Return (x, y) of the center of cell containing provided text 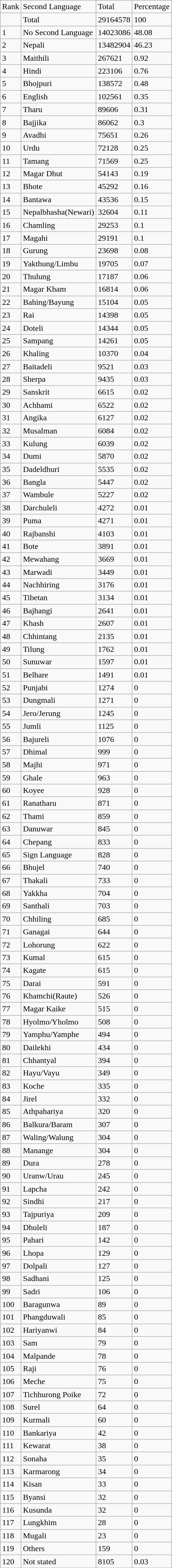
55 (11, 726)
1271 (114, 700)
Sadhani (58, 1279)
97 (11, 1266)
44 (11, 585)
29191 (114, 238)
1491 (114, 675)
1762 (114, 649)
5447 (114, 482)
6039 (114, 444)
Thulung (58, 276)
93 (11, 1215)
Tajpuriya (58, 1215)
58 (11, 765)
9 (11, 135)
0.08 (152, 251)
14023086 (114, 32)
101 (11, 1317)
24 (11, 328)
Magahi (58, 238)
5535 (114, 469)
Hariyanwi (58, 1330)
Chhantyal (58, 1060)
116 (11, 1510)
10 (11, 148)
102 (11, 1330)
Chhintang (58, 636)
45292 (114, 187)
Koyee (58, 791)
Rank (11, 7)
Kisan (58, 1484)
73 (11, 957)
Bhujel (58, 868)
963 (114, 777)
Dailekhi (58, 1047)
1274 (114, 688)
Yamphu/Yamphe (58, 1035)
5870 (114, 456)
No Second Language (58, 32)
Bangla (58, 482)
591 (114, 983)
13 (11, 187)
Sindhi (58, 1202)
11 (11, 161)
27 (11, 366)
Pahari (58, 1240)
46 (11, 611)
0.31 (152, 109)
80 (11, 1047)
209 (114, 1215)
Bajureli (58, 739)
Dhuleli (58, 1227)
Sampang (58, 341)
16814 (114, 289)
70 (11, 919)
31 (11, 418)
49 (11, 649)
36 (11, 482)
Baragunwa (58, 1304)
494 (114, 1035)
3891 (114, 546)
115 (11, 1497)
English (58, 97)
Mewahang (58, 559)
2607 (114, 623)
Baitadeli (58, 366)
Hayu/Vayu (58, 1073)
7 (11, 109)
19 (11, 264)
Mugali (58, 1536)
267621 (114, 58)
69 (11, 906)
3176 (114, 585)
Dumi (58, 456)
66 (11, 868)
859 (114, 816)
62 (11, 816)
86062 (114, 122)
Rai (58, 315)
30 (11, 405)
Sign Language (58, 855)
103 (11, 1343)
242 (114, 1189)
Bankariya (58, 1433)
Khamchi(Raute) (58, 996)
Jumli (58, 726)
Khash (58, 623)
10370 (114, 353)
8 (11, 122)
Marwadi (58, 572)
Sam (58, 1343)
Meche (58, 1381)
971 (114, 765)
Chhiling (58, 919)
48.08 (152, 32)
Kusunda (58, 1510)
Yakthung/Limbu (58, 264)
0.92 (152, 58)
Balkura/Baram (58, 1124)
733 (114, 880)
5 (11, 84)
127 (114, 1266)
Sherpa (58, 379)
Punjabi (58, 688)
9521 (114, 366)
Tilung (58, 649)
3669 (114, 559)
Gurung (58, 251)
81 (11, 1060)
Achhami (58, 405)
Dura (58, 1163)
Kagate (58, 970)
0.3 (152, 122)
Uranw/Urau (58, 1176)
4271 (114, 521)
Lungkhim (58, 1523)
Athpahariya (58, 1112)
63 (11, 829)
Yakkha (58, 893)
32604 (114, 212)
57 (11, 752)
113 (11, 1471)
45 (11, 598)
Phangduwali (58, 1317)
83 (11, 1086)
Khaling (58, 353)
4 (11, 71)
Sonaha (58, 1459)
21 (11, 289)
159 (114, 1548)
129 (114, 1253)
14261 (114, 341)
Danuwar (58, 829)
Ghale (58, 777)
2641 (114, 611)
0.19 (152, 174)
928 (114, 791)
245 (114, 1176)
320 (114, 1112)
Nepalbhasha(Newari) (58, 212)
Thakali (58, 880)
Jero/Jerung (58, 713)
Not stated (58, 1561)
5227 (114, 495)
75651 (114, 135)
48 (11, 636)
Doteli (58, 328)
6 (11, 97)
59 (11, 777)
223106 (114, 71)
Bote (58, 546)
3449 (114, 572)
Dolpali (58, 1266)
0.07 (152, 264)
3134 (114, 598)
40 (11, 533)
0.11 (152, 212)
4103 (114, 533)
98 (11, 1279)
14398 (114, 315)
50 (11, 662)
119 (11, 1548)
Thami (58, 816)
41 (11, 546)
20 (11, 276)
26 (11, 353)
142 (114, 1240)
13482904 (114, 45)
Magar Kham (58, 289)
Rajbanshi (58, 533)
Bhote (58, 187)
Bahing/Bayung (58, 302)
29 (11, 392)
Urdu (58, 148)
Tibetan (58, 598)
Kumal (58, 957)
29164578 (114, 20)
Musalman (58, 431)
87 (11, 1137)
740 (114, 868)
1 (11, 32)
Darchuleli (58, 508)
Sunuwar (58, 662)
72128 (114, 148)
Darai (58, 983)
187 (114, 1227)
22 (11, 302)
138572 (114, 84)
77 (11, 1009)
102561 (114, 97)
335 (114, 1086)
Dhimal (58, 752)
74 (11, 970)
96 (11, 1253)
2 (11, 45)
0.16 (152, 187)
14344 (114, 328)
833 (114, 842)
105 (11, 1368)
Chamling (58, 225)
6615 (114, 392)
332 (114, 1099)
Waling/Walung (58, 1137)
Jirel (58, 1099)
108 (11, 1407)
Santhali (58, 906)
2135 (114, 636)
526 (114, 996)
828 (114, 855)
67 (11, 880)
Hyolmo/Yholmo (58, 1022)
515 (114, 1009)
14 (11, 200)
71569 (114, 161)
Bajjika (58, 122)
54 (11, 713)
99 (11, 1292)
6522 (114, 405)
1076 (114, 739)
Majhi (58, 765)
Belhare (58, 675)
56 (11, 739)
Nepali (58, 45)
0.26 (152, 135)
91 (11, 1189)
90 (11, 1176)
Lohorung (58, 945)
19705 (114, 264)
394 (114, 1060)
86 (11, 1124)
Magar Dhut (58, 174)
Kewarat (58, 1446)
43 (11, 572)
Dadeldhuri (58, 469)
1125 (114, 726)
39 (11, 521)
9435 (114, 379)
278 (114, 1163)
Malpande (58, 1356)
4272 (114, 508)
704 (114, 893)
Bhojpuri (58, 84)
18 (11, 251)
110 (11, 1433)
89606 (114, 109)
0.15 (152, 200)
16 (11, 225)
6127 (114, 418)
Karmarong (58, 1471)
Lhopa (58, 1253)
Surel (58, 1407)
43536 (114, 200)
Ranatharu (58, 803)
1245 (114, 713)
17187 (114, 276)
644 (114, 932)
Nachhiring (58, 585)
104 (11, 1356)
109 (11, 1420)
Maithili (58, 58)
17 (11, 238)
871 (114, 803)
622 (114, 945)
Dungmali (58, 700)
54143 (114, 174)
92 (11, 1202)
120 (11, 1561)
68 (11, 893)
46.23 (152, 45)
Sanskrit (58, 392)
29253 (114, 225)
Ganagai (58, 932)
Kulung (58, 444)
Second Language (58, 7)
94 (11, 1227)
Magar Kaike (58, 1009)
25 (11, 341)
999 (114, 752)
23698 (114, 251)
112 (11, 1459)
Byansi (58, 1497)
434 (114, 1047)
307 (114, 1124)
118 (11, 1536)
Bajhangi (58, 611)
6084 (114, 431)
Raji (58, 1368)
71 (11, 932)
Kurmali (58, 1420)
61 (11, 803)
65 (11, 855)
Sadri (58, 1292)
95 (11, 1240)
Chepang (58, 842)
12 (11, 174)
37 (11, 495)
53 (11, 700)
0.76 (152, 71)
Lapcha (58, 1189)
47 (11, 623)
0.04 (152, 353)
0.48 (152, 84)
Tichhurong Poike (58, 1394)
Wambule (58, 495)
Angika (58, 418)
685 (114, 919)
217 (114, 1202)
Manange (58, 1150)
15 (11, 212)
Others (58, 1548)
Puma (58, 521)
8105 (114, 1561)
117 (11, 1523)
52 (11, 688)
107 (11, 1394)
Percentage (152, 7)
125 (114, 1279)
349 (114, 1073)
1597 (114, 662)
0.35 (152, 97)
111 (11, 1446)
Avadhi (58, 135)
703 (114, 906)
508 (114, 1022)
Bantawa (58, 200)
Tamang (58, 161)
3 (11, 58)
82 (11, 1073)
51 (11, 675)
Koche (58, 1086)
Tharu (58, 109)
15104 (114, 302)
114 (11, 1484)
88 (11, 1150)
Hindi (58, 71)
845 (114, 829)
